Return (x, y) of the center of cell containing provided text 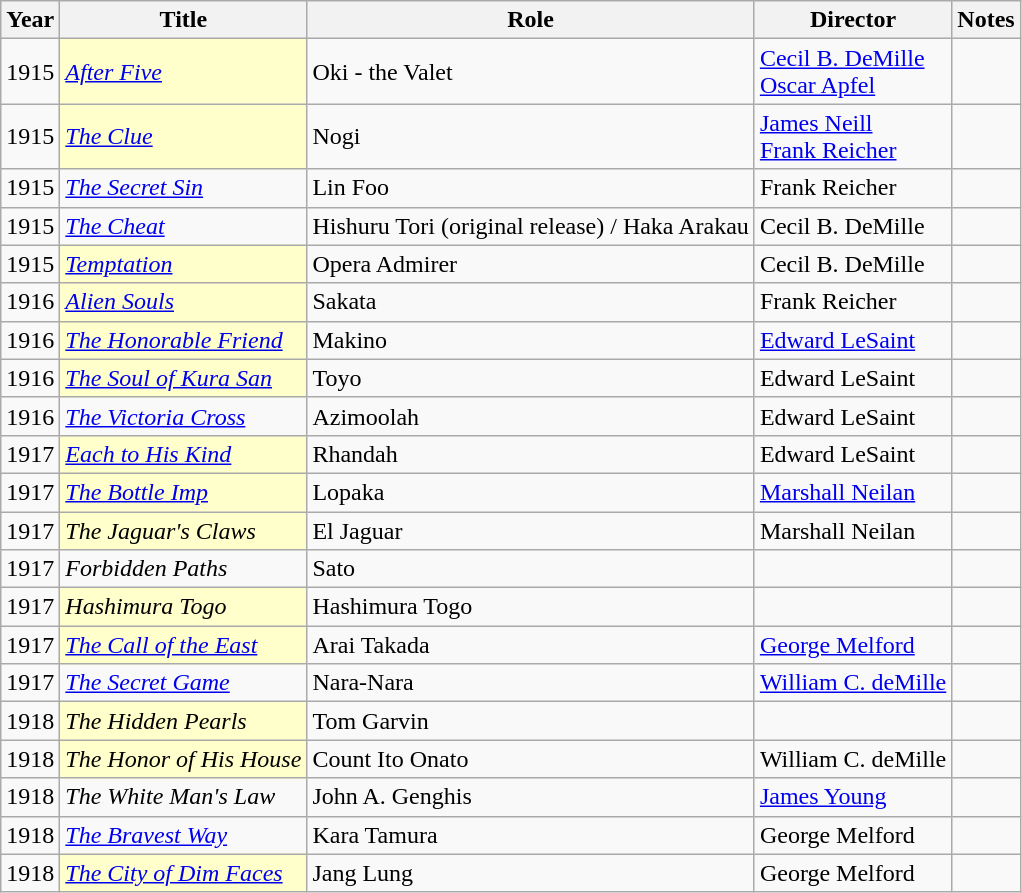
Temptation (184, 264)
Makino (530, 340)
Alien Souls (184, 302)
Director (852, 20)
Tom Garvin (530, 721)
The Clue (184, 136)
The Bravest Way (184, 835)
James Young (852, 797)
Kara Tamura (530, 835)
The Honor of His House (184, 759)
The Victoria Cross (184, 416)
Count Ito Onato (530, 759)
James Neill Frank Reicher (852, 136)
Toyo (530, 378)
John A. Genghis (530, 797)
The Honorable Friend (184, 340)
Each to His Kind (184, 454)
The Soul of Kura San (184, 378)
Sakata (530, 302)
The Call of the East (184, 645)
Hishuru Tori (original release) / Haka Arakau (530, 226)
Oki - the Valet (530, 72)
Title (184, 20)
Lin Foo (530, 188)
Rhandah (530, 454)
Role (530, 20)
The Cheat (184, 226)
Cecil B. DeMille Oscar Apfel (852, 72)
Jang Lung (530, 873)
Azimoolah (530, 416)
The White Man's Law (184, 797)
El Jaguar (530, 531)
Year (30, 20)
Notes (986, 20)
The Secret Game (184, 683)
Nogi (530, 136)
The City of Dim Faces (184, 873)
Arai Takada (530, 645)
The Bottle Imp (184, 492)
Nara-Nara (530, 683)
The Secret Sin (184, 188)
The Jaguar's Claws (184, 531)
After Five (184, 72)
Lopaka (530, 492)
Forbidden Paths (184, 569)
Sato (530, 569)
Opera Admirer (530, 264)
The Hidden Pearls (184, 721)
